Determine the [X, Y] coordinate at the center of the cell enclosing the given text.  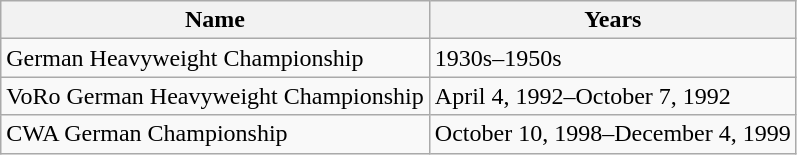
1930s–1950s [612, 58]
VoRo German Heavyweight Championship [216, 96]
CWA German Championship [216, 134]
April 4, 1992–October 7, 1992 [612, 96]
Name [216, 20]
German Heavyweight Championship [216, 58]
Years [612, 20]
October 10, 1998–December 4, 1999 [612, 134]
